Extract the (x, y) coordinate from the center of the cell holding the provided text.  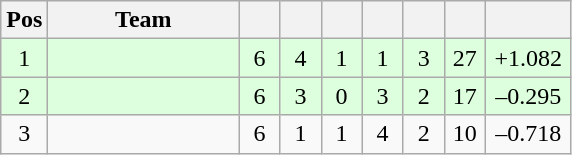
+1.082 (528, 58)
27 (464, 58)
–0.718 (528, 134)
Pos (24, 20)
Team (144, 20)
10 (464, 134)
17 (464, 96)
–0.295 (528, 96)
0 (342, 96)
